Search for the cell housing the specified text and yield its (X, Y) center coordinate. 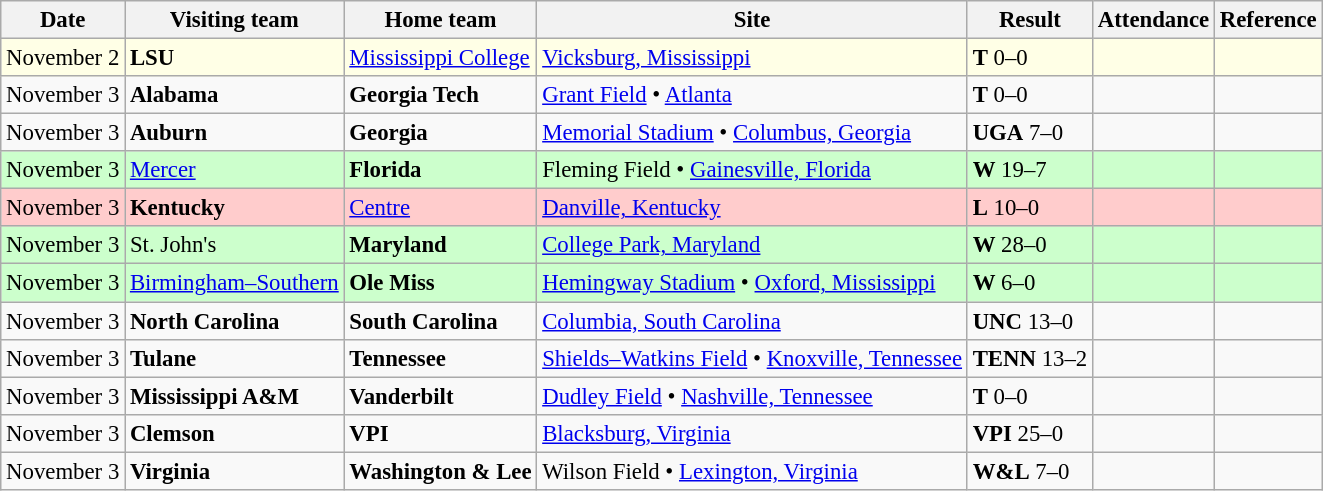
Danville, Kentucky (752, 208)
Tulane (234, 358)
Alabama (234, 95)
Washington & Lee (440, 471)
Georgia Tech (440, 95)
South Carolina (440, 321)
Shields–Watkins Field • Knoxville, Tennessee (752, 358)
Mercer (234, 170)
Birmingham–Southern (234, 283)
Kentucky (234, 208)
St. John's (234, 245)
Virginia (234, 471)
UGA 7–0 (1030, 133)
Blacksburg, Virginia (752, 433)
VPI (440, 433)
Dudley Field • Nashville, Tennessee (752, 396)
L 10–0 (1030, 208)
Reference (1268, 20)
Georgia (440, 133)
Vicksburg, Mississippi (752, 58)
Date (63, 20)
Tennessee (440, 358)
Attendance (1153, 20)
Mississippi A&M (234, 396)
W 19–7 (1030, 170)
North Carolina (234, 321)
W 28–0 (1030, 245)
Wilson Field • Lexington, Virginia (752, 471)
Memorial Stadium • Columbus, Georgia (752, 133)
UNC 13–0 (1030, 321)
W 6–0 (1030, 283)
W&L 7–0 (1030, 471)
Fleming Field • Gainesville, Florida (752, 170)
VPI 25–0 (1030, 433)
Visiting team (234, 20)
Site (752, 20)
Maryland (440, 245)
Grant Field • Atlanta (752, 95)
Centre (440, 208)
TENN 13–2 (1030, 358)
Ole Miss (440, 283)
College Park, Maryland (752, 245)
Vanderbilt (440, 396)
Mississippi College (440, 58)
LSU (234, 58)
Auburn (234, 133)
Clemson (234, 433)
Florida (440, 170)
November 2 (63, 58)
Hemingway Stadium • Oxford, Mississippi (752, 283)
Columbia, South Carolina (752, 321)
Result (1030, 20)
Home team (440, 20)
